Pinpoint the cell where the given text exists, returning its [X, Y] midpoint coordinate. 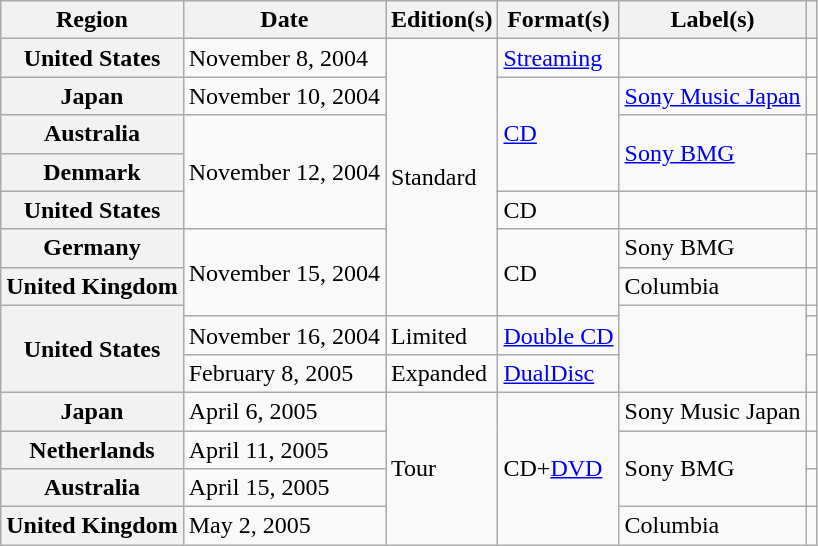
CD+DVD [558, 468]
November 8, 2004 [284, 58]
Netherlands [92, 449]
November 12, 2004 [284, 172]
Tour [442, 468]
November 15, 2004 [284, 272]
Standard [442, 178]
Label(s) [712, 20]
Expanded [442, 373]
Denmark [92, 172]
Date [284, 20]
April 6, 2005 [284, 411]
February 8, 2005 [284, 373]
November 16, 2004 [284, 335]
DualDisc [558, 373]
Format(s) [558, 20]
Edition(s) [442, 20]
Region [92, 20]
Germany [92, 248]
Limited [442, 335]
Streaming [558, 58]
Double CD [558, 335]
November 10, 2004 [284, 96]
April 11, 2005 [284, 449]
April 15, 2005 [284, 488]
May 2, 2005 [284, 526]
